Provide the (X, Y) coordinate of the cell's center where the given text is located.  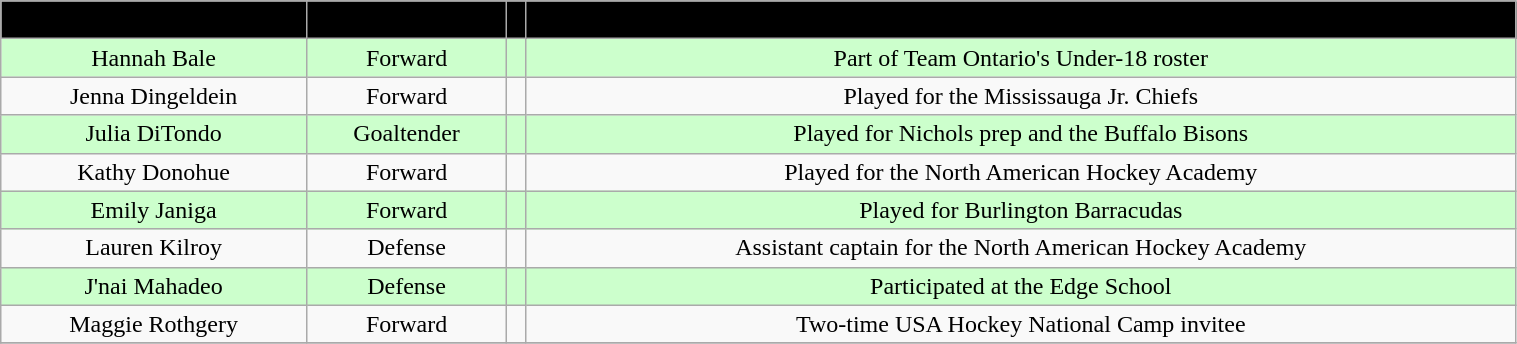
Assistant captain for the North American Hockey Academy (1020, 248)
Kathy Donohue (154, 172)
Emily Janiga (154, 210)
Played for Burlington Barracudas (1020, 210)
Participated at the Edge School (1020, 286)
J'nai Mahadeo (154, 286)
Played for the Mississauga Jr. Chiefs (1020, 96)
Lauren Kilroy (154, 248)
Part of Team Ontario's Under-18 roster (1020, 58)
Attended the National Sports Academy (1020, 20)
Goaltender (406, 134)
Played for the North American Hockey Academy (1020, 172)
Two-time USA Hockey National Camp invitee (1020, 324)
Jenna Dingeldein (154, 96)
Jaclyn Arbour (154, 20)
Played for Nichols prep and the Buffalo Bisons (1020, 134)
Maggie Rothgery (154, 324)
Julia DiTondo (154, 134)
Hannah Bale (154, 58)
